Capture the cell that displays the provided text and extract its (x, y) central coordinate. 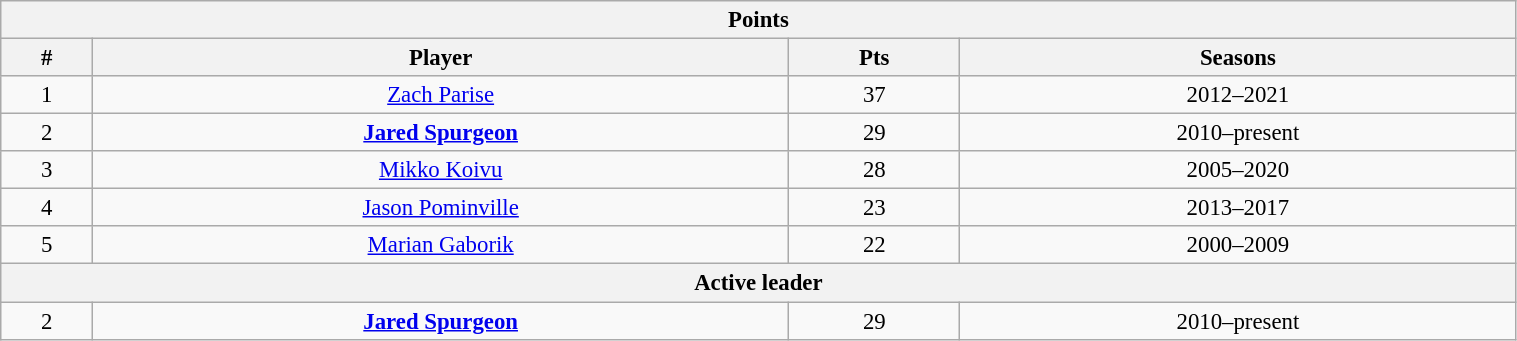
Pts (874, 58)
37 (874, 95)
28 (874, 170)
22 (874, 245)
3 (47, 170)
# (47, 58)
Jason Pominville (440, 208)
23 (874, 208)
Player (440, 58)
Marian Gaborik (440, 245)
Mikko Koivu (440, 170)
Seasons (1238, 58)
1 (47, 95)
Active leader (758, 283)
5 (47, 245)
Points (758, 20)
2012–2021 (1238, 95)
2005–2020 (1238, 170)
Zach Parise (440, 95)
4 (47, 208)
2000–2009 (1238, 245)
2013–2017 (1238, 208)
